Scan for the cell matching the given text and deliver its (X, Y) coordinate at center. 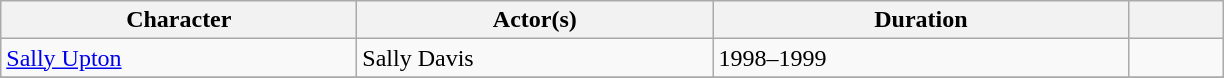
Duration (921, 20)
Actor(s) (535, 20)
Sally Upton (179, 58)
1998–1999 (921, 58)
Character (179, 20)
Sally Davis (535, 58)
